Detect which cell encompasses the target text, then output its (x, y) center coordinate. 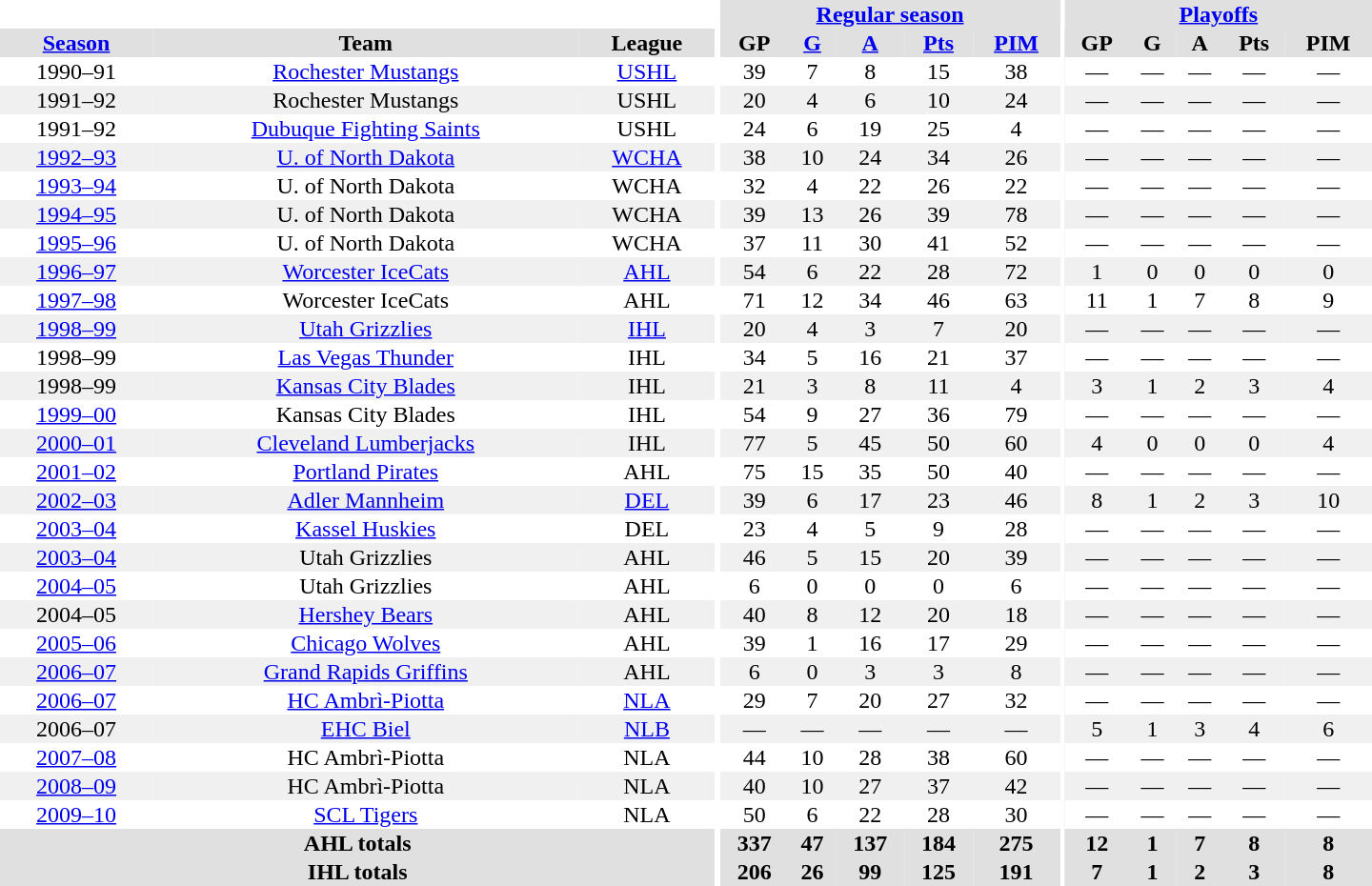
1997–98 (76, 300)
Playoffs (1219, 14)
75 (755, 472)
77 (755, 443)
Adler Mannheim (366, 500)
1993–94 (76, 186)
1992–93 (76, 157)
NLB (646, 729)
337 (755, 843)
44 (755, 757)
2000–01 (76, 443)
99 (870, 872)
League (646, 43)
2002–03 (76, 500)
52 (1016, 243)
2007–08 (76, 757)
2001–02 (76, 472)
Regular season (890, 14)
36 (938, 414)
79 (1016, 414)
78 (1016, 214)
Kassel Huskies (366, 529)
63 (1016, 300)
Cleveland Lumberjacks (366, 443)
41 (938, 243)
72 (1016, 272)
1995–96 (76, 243)
1994–95 (76, 214)
Portland Pirates (366, 472)
35 (870, 472)
18 (1016, 614)
Las Vegas Thunder (366, 357)
1990–91 (76, 71)
IHL totals (357, 872)
13 (813, 214)
AHL totals (357, 843)
137 (870, 843)
71 (755, 300)
191 (1016, 872)
Dubuque Fighting Saints (366, 129)
25 (938, 129)
125 (938, 872)
19 (870, 129)
Team (366, 43)
2009–10 (76, 815)
42 (1016, 786)
45 (870, 443)
Season (76, 43)
Grand Rapids Griffins (366, 672)
Hershey Bears (366, 614)
184 (938, 843)
206 (755, 872)
47 (813, 843)
SCL Tigers (366, 815)
Chicago Wolves (366, 643)
EHC Biel (366, 729)
1999–00 (76, 414)
2005–06 (76, 643)
2008–09 (76, 786)
1996–97 (76, 272)
275 (1016, 843)
